Capture the cell that displays the provided text and extract its [X, Y] central coordinate. 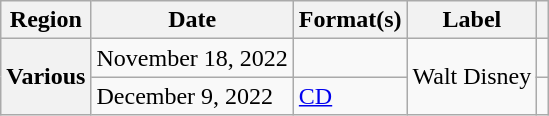
December 9, 2022 [192, 96]
Label [472, 20]
Walt Disney [472, 77]
Format(s) [350, 20]
Various [46, 77]
CD [350, 96]
Date [192, 20]
Region [46, 20]
November 18, 2022 [192, 58]
